Search for the cell housing the specified text and yield its [x, y] center coordinate. 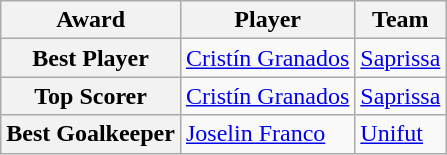
Award [91, 20]
Team [400, 20]
Best Goalkeeper [91, 134]
Best Player [91, 58]
Unifut [400, 134]
Player [267, 20]
Top Scorer [91, 96]
Joselin Franco [267, 134]
